Return (x, y) of the center of cell containing provided text 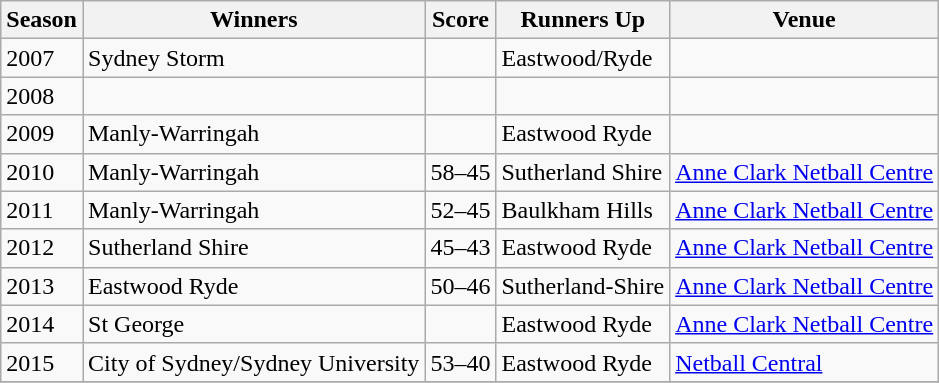
Venue (804, 20)
52–45 (460, 210)
St George (253, 324)
City of Sydney/Sydney University (253, 362)
Baulkham Hills (583, 210)
Sydney Storm (253, 58)
58–45 (460, 172)
Season (42, 20)
45–43 (460, 248)
2009 (42, 134)
Runners Up (583, 20)
50–46 (460, 286)
Sutherland-Shire (583, 286)
2015 (42, 362)
2008 (42, 96)
2013 (42, 286)
Winners (253, 20)
Score (460, 20)
2007 (42, 58)
2014 (42, 324)
Netball Central (804, 362)
Eastwood/Ryde (583, 58)
2010 (42, 172)
2012 (42, 248)
2011 (42, 210)
53–40 (460, 362)
